Return the (X, Y) coordinate for the center point of the cell that contains the specified text.  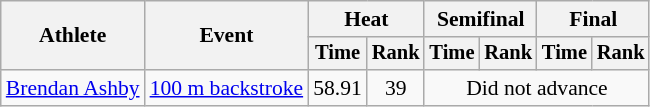
39 (396, 88)
58.91 (338, 88)
Athlete (73, 36)
100 m backstroke (227, 88)
Final (593, 19)
Did not advance (536, 88)
Semifinal (480, 19)
Event (227, 36)
Brendan Ashby (73, 88)
Heat (366, 19)
